Provide the [X, Y] coordinate of the cell's center where the given text is located.  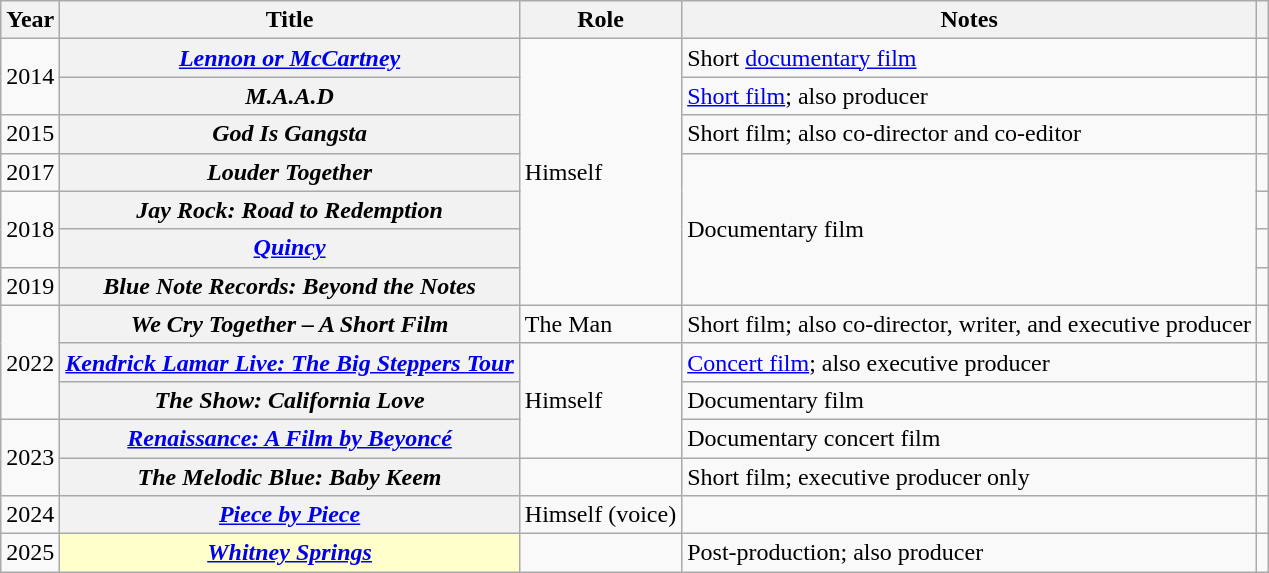
Blue Note Records: Beyond the Notes [290, 286]
Concert film; also executive producer [970, 362]
2023 [30, 457]
M.A.A.D [290, 96]
Post-production; also producer [970, 553]
Kendrick Lamar Live: The Big Steppers Tour [290, 362]
2024 [30, 515]
Himself (voice) [600, 515]
Role [600, 20]
Quincy [290, 248]
Renaissance: A Film by Beyoncé [290, 438]
2015 [30, 134]
Title [290, 20]
Short documentary film [970, 58]
2025 [30, 553]
Short film; also producer [970, 96]
Lennon or McCartney [290, 58]
Louder Together [290, 172]
2017 [30, 172]
Jay Rock: Road to Redemption [290, 210]
2018 [30, 229]
The Melodic Blue: Baby Keem [290, 477]
God Is Gangsta [290, 134]
The Show: California Love [290, 400]
2014 [30, 77]
Short film; also co-director and co-editor [970, 134]
We Cry Together – A Short Film [290, 324]
2019 [30, 286]
Whitney Springs [290, 553]
Documentary concert film [970, 438]
Piece by Piece [290, 515]
2022 [30, 362]
Short film; executive producer only [970, 477]
Notes [970, 20]
Year [30, 20]
The Man [600, 324]
Short film; also co-director, writer, and executive producer [970, 324]
